For the text-containing cell, return its midpoint in [X, Y] coordinate format. 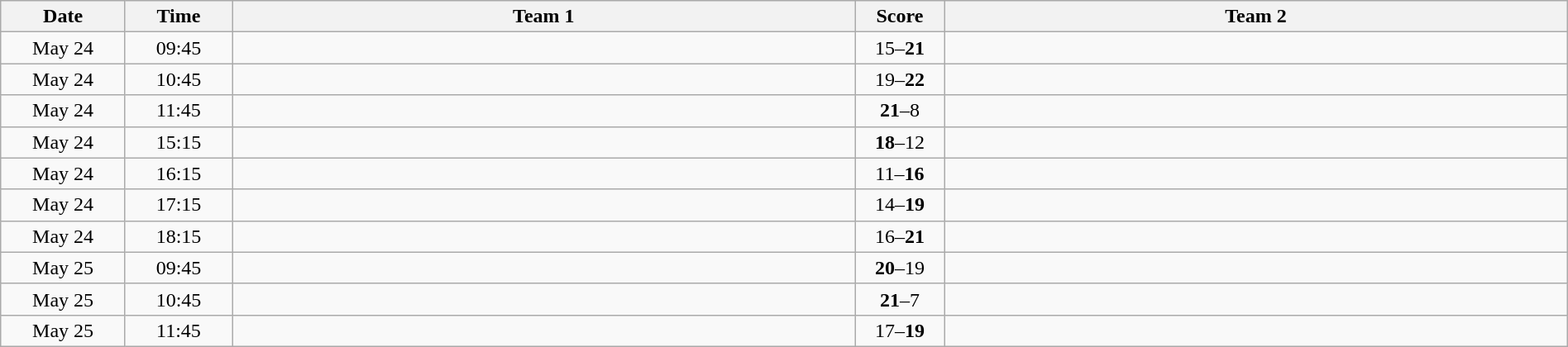
Score [900, 17]
21–7 [900, 299]
11–16 [900, 173]
17–19 [900, 330]
19–22 [900, 79]
18:15 [179, 236]
Date [63, 17]
14–19 [900, 205]
18–12 [900, 142]
Team 1 [544, 17]
16–21 [900, 236]
21–8 [900, 111]
20–19 [900, 268]
15–21 [900, 48]
Team 2 [1256, 17]
15:15 [179, 142]
16:15 [179, 173]
Time [179, 17]
17:15 [179, 205]
